Output the [x, y] coordinate of the center of the cell containing the given text.  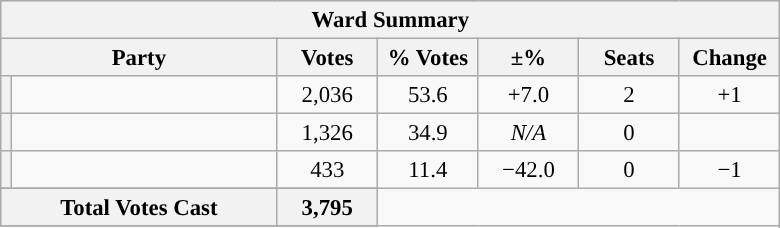
3,795 [328, 208]
1,326 [328, 133]
Ward Summary [390, 20]
2,036 [328, 95]
Party [139, 58]
2 [630, 95]
−1 [730, 170]
433 [328, 170]
−42.0 [528, 170]
Votes [328, 58]
Total Votes Cast [139, 208]
N/A [528, 133]
34.9 [428, 133]
Change [730, 58]
Seats [630, 58]
±% [528, 58]
11.4 [428, 170]
53.6 [428, 95]
% Votes [428, 58]
+1 [730, 95]
+7.0 [528, 95]
